Identify which cell holds the provided text, then report its (x, y) central coordinate. 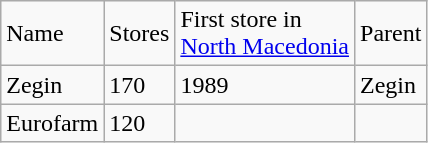
Stores (140, 34)
Parent (391, 34)
Name (52, 34)
1989 (265, 85)
170 (140, 85)
Eurofarm (52, 123)
120 (140, 123)
First store inNorth Macedonia (265, 34)
